From the cell containing the given text, extract its center point as (x, y) coordinate. 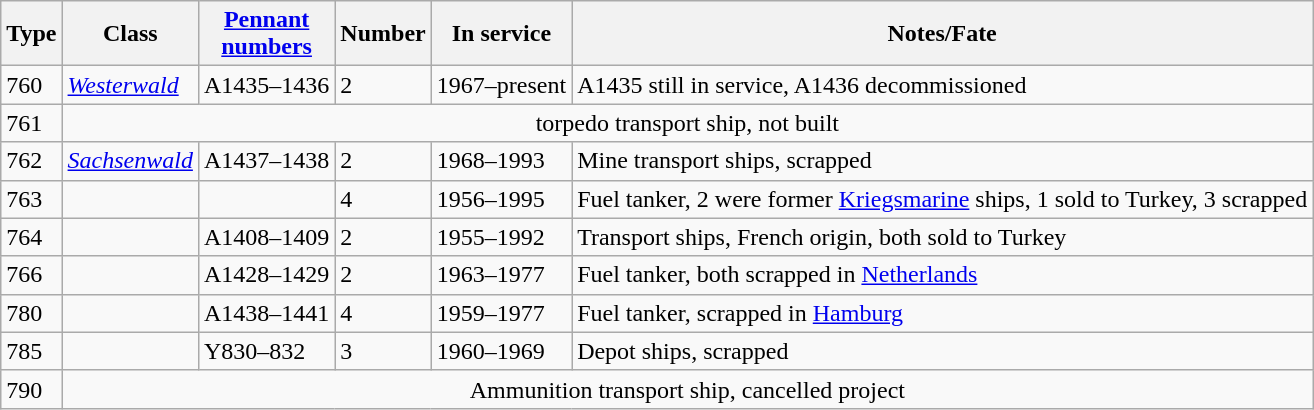
A1438–1441 (266, 313)
Ammunition transport ship, cancelled project (688, 389)
A1437–1438 (266, 161)
761 (32, 123)
1968–1993 (501, 161)
A1408–1409 (266, 237)
766 (32, 275)
Fuel tanker, both scrapped in Netherlands (942, 275)
1956–1995 (501, 199)
780 (32, 313)
762 (32, 161)
Y830–832 (266, 351)
3 (383, 351)
torpedo transport ship, not built (688, 123)
Transport ships, French origin, both sold to Turkey (942, 237)
764 (32, 237)
Fuel tanker, scrapped in Hamburg (942, 313)
Westerwald (130, 85)
In service (501, 34)
A1428–1429 (266, 275)
1959–1977 (501, 313)
Class (130, 34)
Depot ships, scrapped (942, 351)
785 (32, 351)
790 (32, 389)
Mine transport ships, scrapped (942, 161)
760 (32, 85)
1963–1977 (501, 275)
763 (32, 199)
Number (383, 34)
A1435–1436 (266, 85)
1967–present (501, 85)
Pennantnumbers (266, 34)
1960–1969 (501, 351)
Notes/Fate (942, 34)
1955–1992 (501, 237)
Sachsenwald (130, 161)
Type (32, 34)
Fuel tanker, 2 were former Kriegsmarine ships, 1 sold to Turkey, 3 scrapped (942, 199)
A1435 still in service, A1436 decommissioned (942, 85)
